Locate the cell with the specified text and output its (x, y) center coordinate. 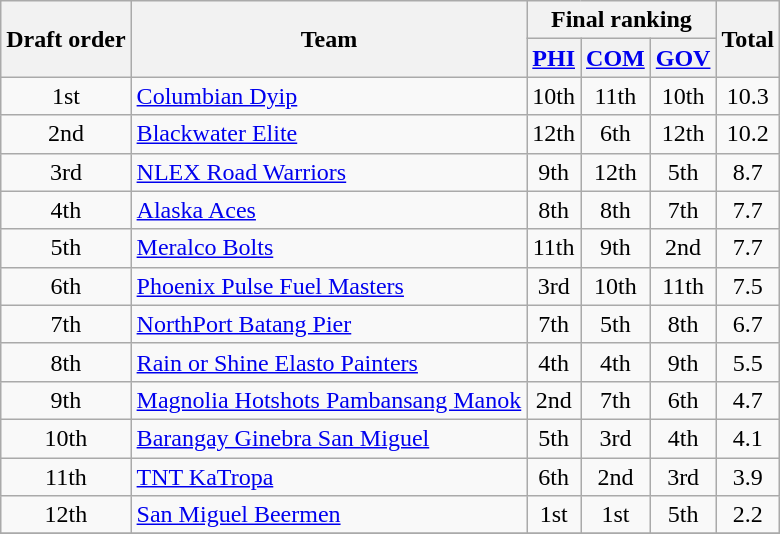
COM (616, 58)
2.2 (748, 515)
Team (329, 39)
10.2 (748, 134)
Magnolia Hotshots Pambansang Manok (329, 400)
Total (748, 39)
6.7 (748, 324)
Columbian Dyip (329, 96)
TNT KaTropa (329, 477)
4.7 (748, 400)
8.7 (748, 172)
San Miguel Beermen (329, 515)
Meralco Bolts (329, 248)
Blackwater Elite (329, 134)
Rain or Shine Elasto Painters (329, 362)
5.5 (748, 362)
NorthPort Batang Pier (329, 324)
NLEX Road Warriors (329, 172)
10.3 (748, 96)
4.1 (748, 438)
7.5 (748, 286)
Draft order (66, 39)
GOV (683, 58)
Phoenix Pulse Fuel Masters (329, 286)
3.9 (748, 477)
Alaska Aces (329, 210)
Barangay Ginebra San Miguel (329, 438)
PHI (554, 58)
Final ranking (622, 20)
